Return (X, Y) of the center of cell containing provided text 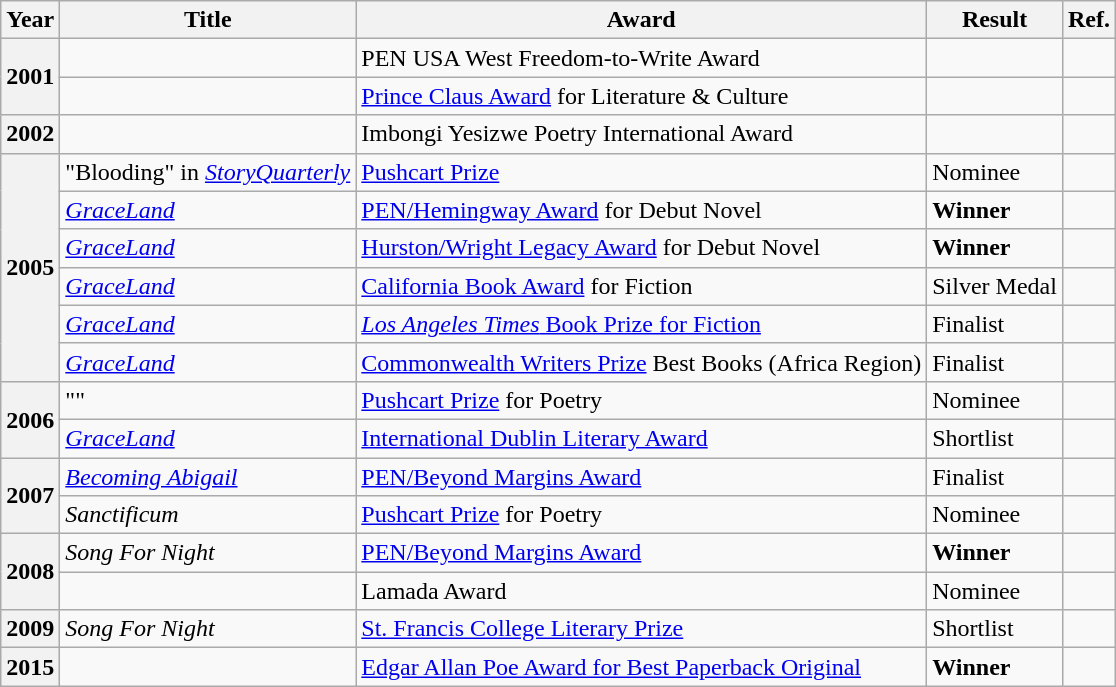
2008 (30, 572)
Award (642, 20)
Ref. (1088, 20)
California Book Award for Fiction (642, 286)
"Blooding" in StoryQuarterly (208, 172)
2009 (30, 629)
Edgar Allan Poe Award for Best Paperback Original (642, 667)
Sanctificum (208, 515)
2006 (30, 419)
Title (208, 20)
PEN USA West Freedom-to-Write Award (642, 58)
PEN/Hemingway Award for Debut Novel (642, 210)
Result (995, 20)
2005 (30, 267)
2001 (30, 77)
St. Francis College Literary Prize (642, 629)
Los Angeles Times Book Prize for Fiction (642, 324)
Silver Medal (995, 286)
Imbongi Yesizwe Poetry International Award (642, 134)
Pushcart Prize (642, 172)
International Dublin Literary Award (642, 438)
2015 (30, 667)
Commonwealth Writers Prize Best Books (Africa Region) (642, 362)
Becoming Abigail (208, 477)
"" (208, 400)
Hurston/Wright Legacy Award for Debut Novel (642, 248)
Lamada Award (642, 591)
Prince Claus Award for Literature & Culture (642, 96)
2002 (30, 134)
2007 (30, 496)
Year (30, 20)
